Return the (x, y) coordinate for the center point of the cell that contains the specified text.  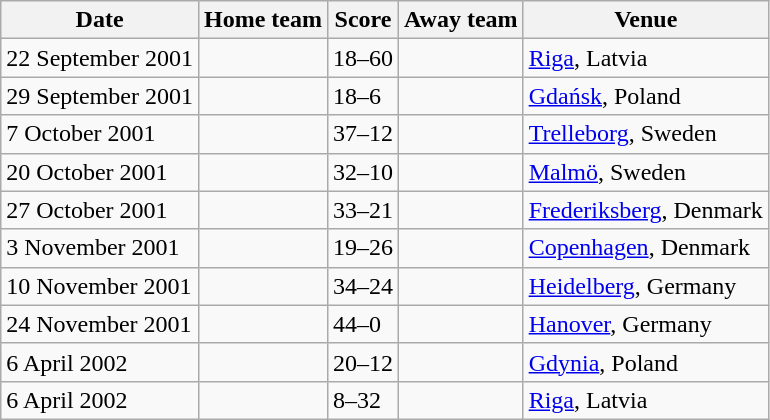
18–6 (362, 96)
20–12 (362, 362)
44–0 (362, 324)
10 November 2001 (100, 286)
Frederiksberg, Denmark (646, 210)
7 October 2001 (100, 134)
19–26 (362, 248)
18–60 (362, 58)
34–24 (362, 286)
22 September 2001 (100, 58)
Date (100, 20)
Home team (262, 20)
24 November 2001 (100, 324)
Gdańsk, Poland (646, 96)
37–12 (362, 134)
Heidelberg, Germany (646, 286)
8–32 (362, 400)
Malmö, Sweden (646, 172)
Venue (646, 20)
27 October 2001 (100, 210)
3 November 2001 (100, 248)
32–10 (362, 172)
Gdynia, Poland (646, 362)
20 October 2001 (100, 172)
Score (362, 20)
Copenhagen, Denmark (646, 248)
29 September 2001 (100, 96)
Hanover, Germany (646, 324)
33–21 (362, 210)
Away team (462, 20)
Trelleborg, Sweden (646, 134)
